Locate the cell with the specified text and output its [X, Y] center coordinate. 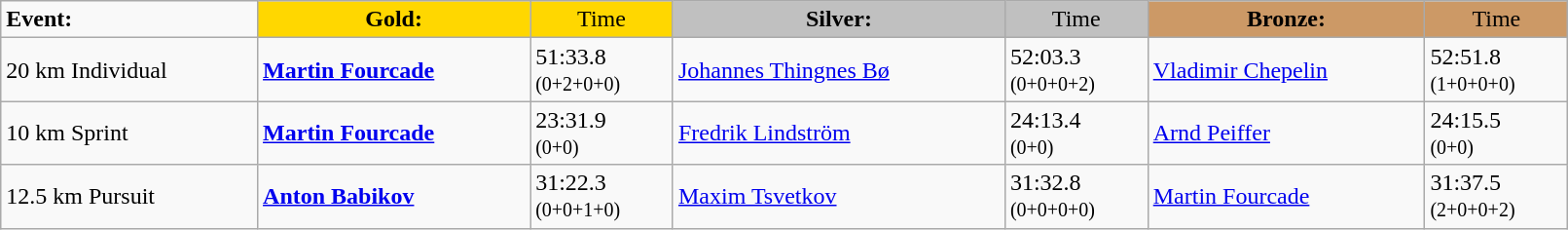
24:15.5(0+0) [1497, 133]
12.5 km Pursuit [129, 197]
52:03.3(0+0+0+2) [1076, 70]
24:13.4(0+0) [1076, 133]
Fredrik Lindström [839, 133]
31:22.3(0+0+1+0) [602, 197]
Anton Babikov [394, 197]
52:51.8(1+0+0+0) [1497, 70]
10 km Sprint [129, 133]
51:33.8(0+2+0+0) [602, 70]
31:32.8(0+0+0+0) [1076, 197]
Maxim Tsvetkov [839, 197]
Bronze: [1287, 19]
Event: [129, 19]
Vladimir Chepelin [1287, 70]
Arnd Peiffer [1287, 133]
31:37.5(2+0+0+2) [1497, 197]
Silver: [839, 19]
Johannes Thingnes Bø [839, 70]
20 km Individual [129, 70]
Gold: [394, 19]
23:31.9(0+0) [602, 133]
